Pinpoint the cell where the given text exists, returning its (x, y) midpoint coordinate. 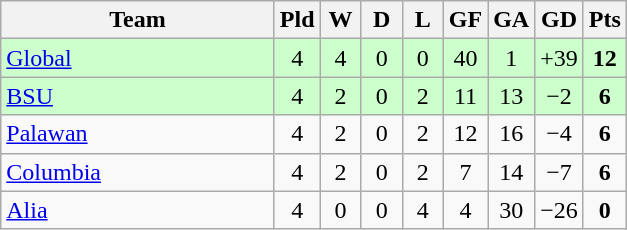
7 (465, 172)
1 (512, 58)
−4 (560, 134)
13 (512, 96)
14 (512, 172)
30 (512, 210)
Team (138, 20)
40 (465, 58)
−26 (560, 210)
−2 (560, 96)
W (340, 20)
Columbia (138, 172)
GF (465, 20)
Pts (604, 20)
16 (512, 134)
Alia (138, 210)
−7 (560, 172)
BSU (138, 96)
L (422, 20)
GA (512, 20)
11 (465, 96)
Pld (297, 20)
Global (138, 58)
GD (560, 20)
D (382, 20)
+39 (560, 58)
Palawan (138, 134)
